From the cell containing the given text, extract its center point as (X, Y) coordinate. 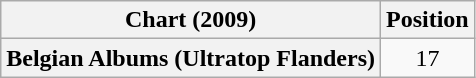
Chart (2009) (191, 20)
17 (428, 58)
Position (428, 20)
Belgian Albums (Ultratop Flanders) (191, 58)
